Search for the cell housing the specified text and yield its [X, Y] center coordinate. 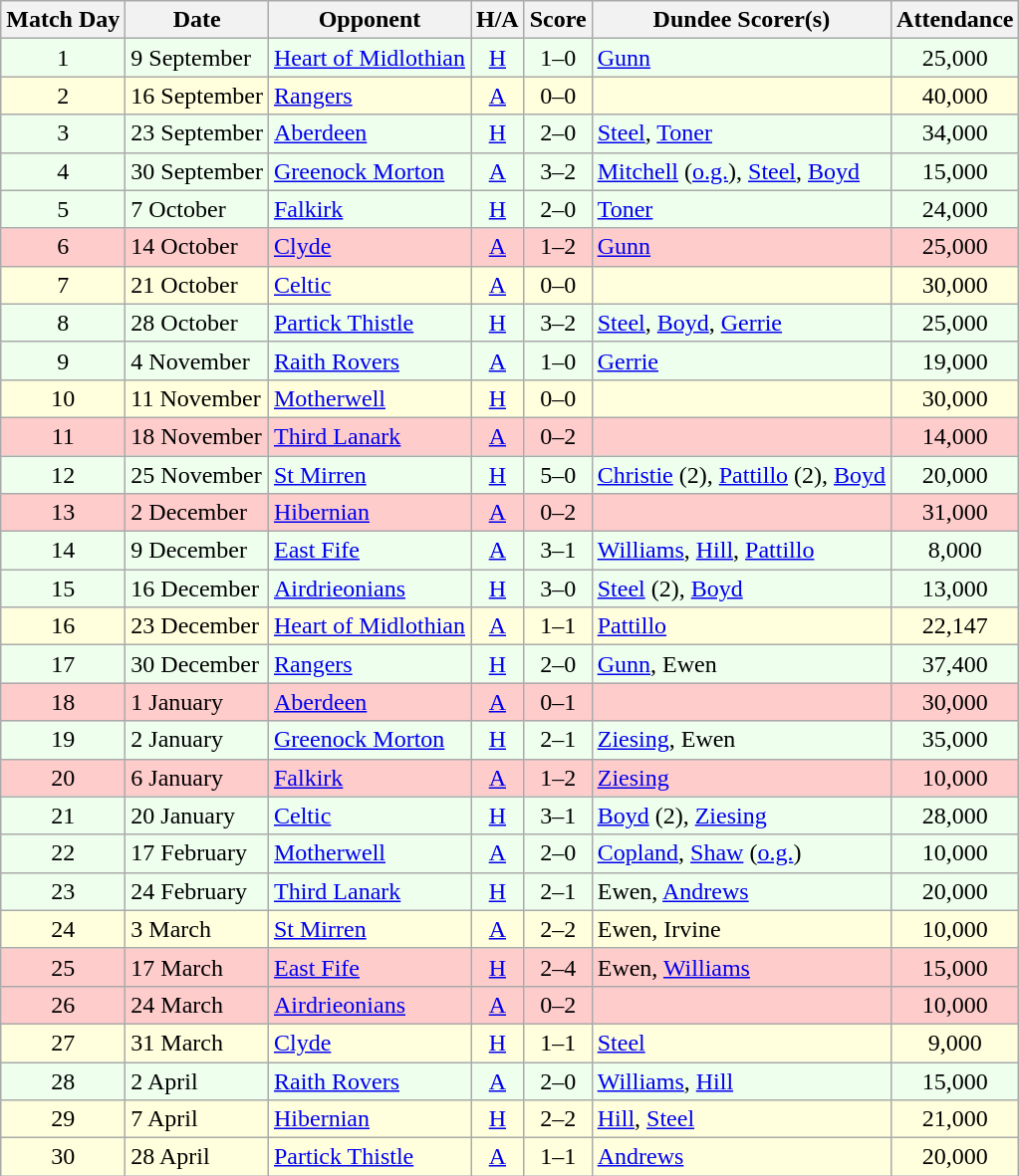
Boyd (2), Ziesing [741, 816]
2 December [197, 513]
16 [64, 626]
22,147 [955, 626]
14 October [197, 247]
29 [64, 1119]
16 September [197, 96]
Williams, Hill [741, 1080]
21 [64, 816]
14 [64, 551]
Williams, Hill, Pattillo [741, 551]
H/A [497, 20]
Attendance [955, 20]
24 [64, 929]
1 [64, 58]
22 [64, 853]
Match Day [64, 20]
4 [64, 171]
15 [64, 588]
7 October [197, 209]
1 January [197, 702]
Andrews [741, 1157]
17 February [197, 853]
Gunn, Ewen [741, 664]
3–0 [558, 588]
21,000 [955, 1119]
8 [64, 323]
18 November [197, 436]
28 [64, 1080]
31,000 [955, 513]
28 October [197, 323]
17 March [197, 967]
27 [64, 1043]
9 December [197, 551]
13,000 [955, 588]
Pattillo [741, 626]
8,000 [955, 551]
13 [64, 513]
21 October [197, 285]
Mitchell (o.g.), Steel, Boyd [741, 171]
10 [64, 398]
Ziesing [741, 778]
7 [64, 285]
Ewen, Irvine [741, 929]
23 September [197, 133]
18 [64, 702]
Steel, Boyd, Gerrie [741, 323]
11 November [197, 398]
Ziesing, Ewen [741, 740]
31 March [197, 1043]
23 December [197, 626]
Opponent [369, 20]
Hill, Steel [741, 1119]
19,000 [955, 360]
3 [64, 133]
Steel (2), Boyd [741, 588]
Gerrie [741, 360]
Ewen, Andrews [741, 891]
9 [64, 360]
7 April [197, 1119]
3 March [197, 929]
28,000 [955, 816]
Toner [741, 209]
12 [64, 475]
24 February [197, 891]
30 [64, 1157]
37,400 [955, 664]
6 January [197, 778]
35,000 [955, 740]
Christie (2), Pattillo (2), Boyd [741, 475]
19 [64, 740]
25 [64, 967]
5–0 [558, 475]
34,000 [955, 133]
Steel, Toner [741, 133]
16 December [197, 588]
25 November [197, 475]
2 April [197, 1080]
40,000 [955, 96]
11 [64, 436]
Score [558, 20]
24 March [197, 1005]
9,000 [955, 1043]
28 April [197, 1157]
0–1 [558, 702]
24,000 [955, 209]
Ewen, Williams [741, 967]
30 December [197, 664]
Dundee Scorer(s) [741, 20]
2 January [197, 740]
26 [64, 1005]
9 September [197, 58]
2–4 [558, 967]
Copland, Shaw (o.g.) [741, 853]
5 [64, 209]
17 [64, 664]
Steel [741, 1043]
4 November [197, 360]
20 January [197, 816]
23 [64, 891]
30 September [197, 171]
20 [64, 778]
14,000 [955, 436]
6 [64, 247]
Date [197, 20]
2 [64, 96]
